Extract the (X, Y) coordinate from the center of the cell holding the provided text.  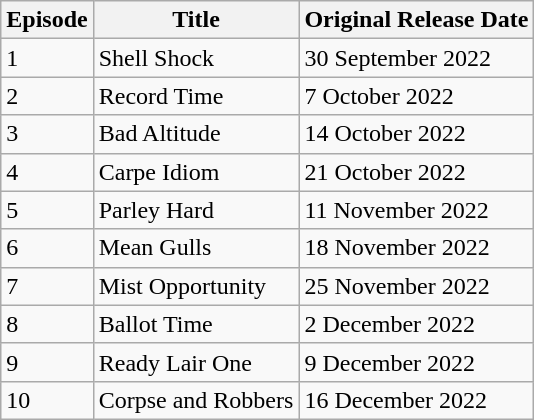
Ready Lair One (196, 362)
Bad Altitude (196, 134)
10 (47, 400)
9 (47, 362)
7 (47, 286)
30 September 2022 (416, 58)
Carpe Idiom (196, 172)
16 December 2022 (416, 400)
18 November 2022 (416, 248)
Record Time (196, 96)
Parley Hard (196, 210)
Shell Shock (196, 58)
21 October 2022 (416, 172)
Corpse and Robbers (196, 400)
4 (47, 172)
11 November 2022 (416, 210)
1 (47, 58)
Episode (47, 20)
Mean Gulls (196, 248)
5 (47, 210)
2 (47, 96)
2 December 2022 (416, 324)
Mist Opportunity (196, 286)
3 (47, 134)
Ballot Time (196, 324)
8 (47, 324)
6 (47, 248)
Title (196, 20)
14 October 2022 (416, 134)
9 December 2022 (416, 362)
Original Release Date (416, 20)
7 October 2022 (416, 96)
25 November 2022 (416, 286)
